Pinpoint the cell where the given text exists, returning its [x, y] midpoint coordinate. 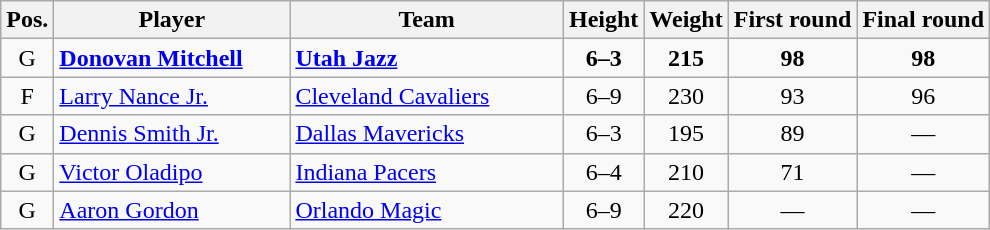
Aaron Gordon [172, 210]
89 [792, 134]
96 [924, 96]
Victor Oladipo [172, 172]
71 [792, 172]
Dallas Mavericks [427, 134]
230 [686, 96]
195 [686, 134]
210 [686, 172]
Utah Jazz [427, 58]
93 [792, 96]
Team [427, 20]
Pos. [28, 20]
Orlando Magic [427, 210]
220 [686, 210]
Final round [924, 20]
First round [792, 20]
Larry Nance Jr. [172, 96]
Dennis Smith Jr. [172, 134]
Height [603, 20]
F [28, 96]
215 [686, 58]
Player [172, 20]
Cleveland Cavaliers [427, 96]
Indiana Pacers [427, 172]
Weight [686, 20]
6–4 [603, 172]
Donovan Mitchell [172, 58]
